Locate the cell with the specified text and output its [x, y] center coordinate. 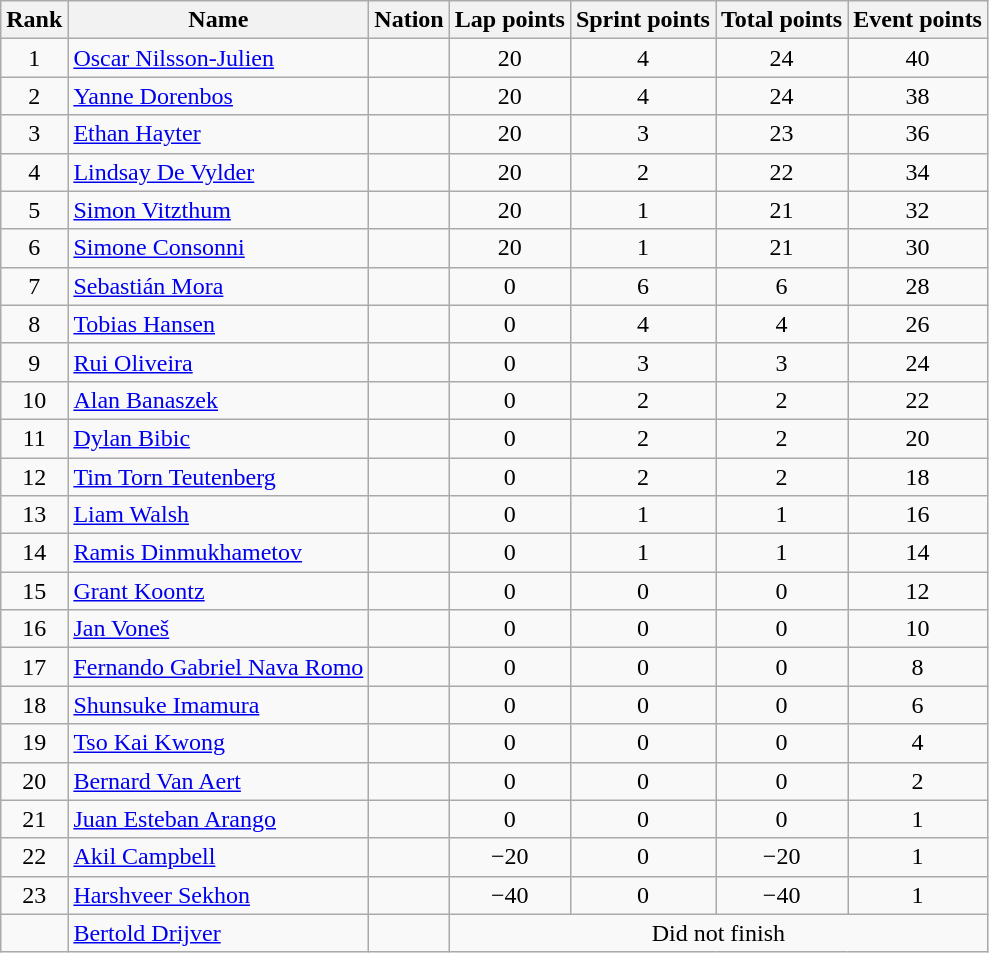
Bernard Van Aert [218, 781]
Name [218, 20]
26 [918, 324]
Total points [782, 20]
Grant Koontz [218, 591]
Oscar Nilsson-Julien [218, 58]
Shunsuke Imamura [218, 705]
Lap points [510, 20]
Harshveer Sekhon [218, 895]
Sprint points [642, 20]
Jan Voneš [218, 629]
Bertold Drijver [218, 933]
28 [918, 286]
Did not finish [718, 933]
Fernando Gabriel Nava Romo [218, 667]
Ramis Dinmukhametov [218, 553]
Liam Walsh [218, 515]
9 [34, 362]
Akil Campbell [218, 857]
15 [34, 591]
Tobias Hansen [218, 324]
Sebastián Mora [218, 286]
38 [918, 96]
Yanne Dorenbos [218, 96]
Nation [409, 20]
Rank [34, 20]
Tso Kai Kwong [218, 743]
Juan Esteban Arango [218, 819]
Event points [918, 20]
36 [918, 134]
Alan Banaszek [218, 400]
Rui Oliveira [218, 362]
Simone Consonni [218, 248]
7 [34, 286]
Tim Torn Teutenberg [218, 477]
11 [34, 438]
34 [918, 172]
Simon Vitzthum [218, 210]
17 [34, 667]
Ethan Hayter [218, 134]
30 [918, 248]
13 [34, 515]
Dylan Bibic [218, 438]
Lindsay De Vylder [218, 172]
5 [34, 210]
40 [918, 58]
32 [918, 210]
19 [34, 743]
